Find where the given text appears and provide that cell's center as [x, y] coordinate. 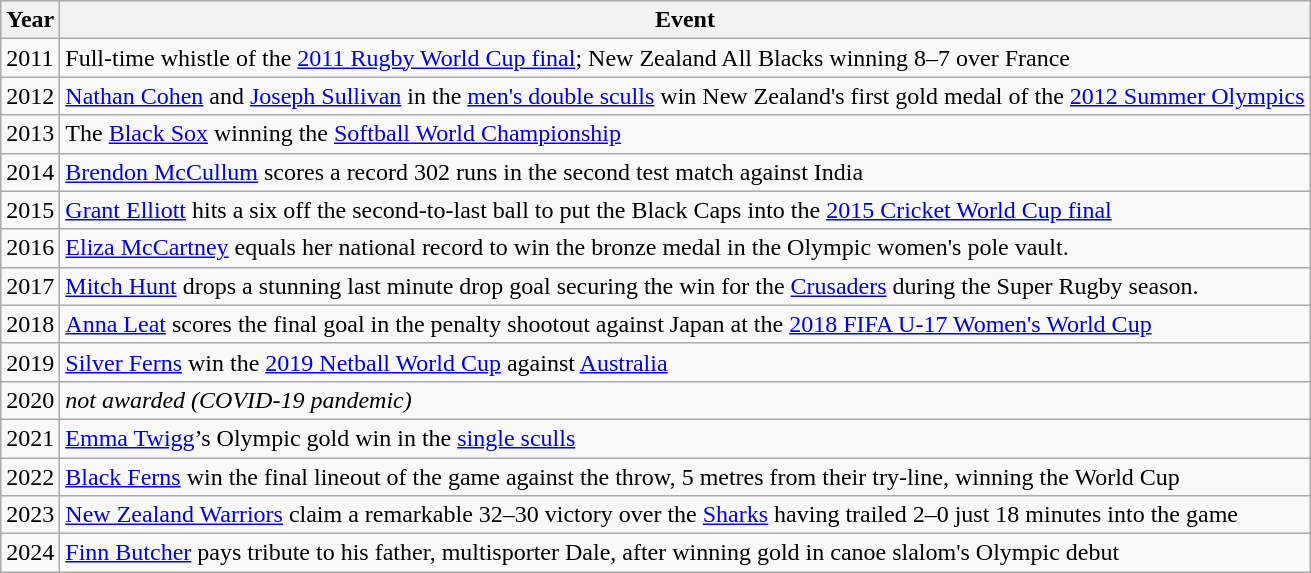
Finn Butcher pays tribute to his father, multisporter Dale, after winning gold in canoe slalom's Olympic debut [685, 553]
2023 [30, 515]
Silver Ferns win the 2019 Netball World Cup against Australia [685, 362]
Event [685, 20]
Brendon McCullum scores a record 302 runs in the second test match against India [685, 172]
New Zealand Warriors claim a remarkable 32–30 victory over the Sharks having trailed 2–0 just 18 minutes into the game [685, 515]
2012 [30, 96]
2013 [30, 134]
Mitch Hunt drops a stunning last minute drop goal securing the win for the Crusaders during the Super Rugby season. [685, 286]
Nathan Cohen and Joseph Sullivan in the men's double sculls win New Zealand's first gold medal of the 2012 Summer Olympics [685, 96]
2011 [30, 58]
2021 [30, 438]
not awarded (COVID-19 pandemic) [685, 400]
2014 [30, 172]
Grant Elliott hits a six off the second-to-last ball to put the Black Caps into the 2015 Cricket World Cup final [685, 210]
The Black Sox winning the Softball World Championship [685, 134]
2022 [30, 477]
2020 [30, 400]
Full-time whistle of the 2011 Rugby World Cup final; New Zealand All Blacks winning 8–7 over France [685, 58]
2024 [30, 553]
Anna Leat scores the final goal in the penalty shootout against Japan at the 2018 FIFA U-17 Women's World Cup [685, 324]
Year [30, 20]
2017 [30, 286]
Emma Twigg’s Olympic gold win in the single sculls [685, 438]
2015 [30, 210]
2016 [30, 248]
2019 [30, 362]
Black Ferns win the final lineout of the game against the throw, 5 metres from their try-line, winning the World Cup [685, 477]
2018 [30, 324]
Eliza McCartney equals her national record to win the bronze medal in the Olympic women's pole vault. [685, 248]
